For the text-containing cell, return its midpoint in [x, y] coordinate format. 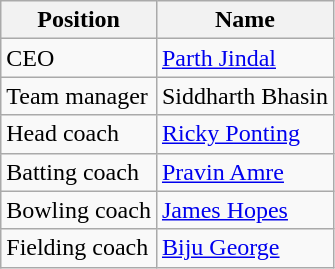
Siddharth Bhasin [244, 96]
Fielding coach [79, 248]
Name [244, 20]
Bowling coach [79, 210]
Head coach [79, 134]
Position [79, 20]
CEO [79, 58]
Batting coach [79, 172]
Biju George [244, 248]
James Hopes [244, 210]
Ricky Ponting [244, 134]
Parth Jindal [244, 58]
Pravin Amre [244, 172]
Team manager [79, 96]
